Extract the [x, y] coordinate from the center of the cell holding the provided text.  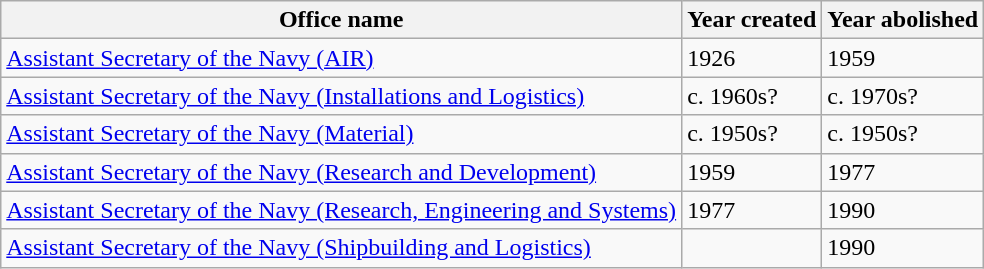
Assistant Secretary of the Navy (Material) [342, 134]
Assistant Secretary of the Navy (Research and Development) [342, 172]
Assistant Secretary of the Navy (Shipbuilding and Logistics) [342, 248]
Assistant Secretary of the Navy (Installations and Logistics) [342, 96]
c. 1960s? [752, 96]
Office name [342, 20]
1926 [752, 58]
Year abolished [903, 20]
Assistant Secretary of the Navy (AIR) [342, 58]
c. 1970s? [903, 96]
Year created [752, 20]
Assistant Secretary of the Navy (Research, Engineering and Systems) [342, 210]
